Return the (x, y) coordinate for the center point of the cell that contains the specified text.  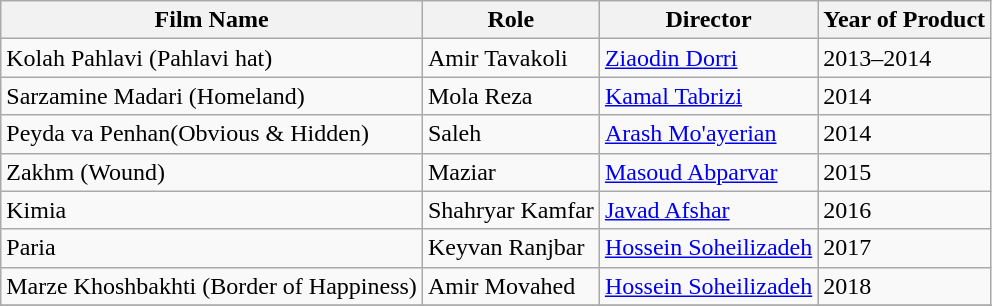
Masoud Abparvar (708, 172)
Role (510, 20)
Year of Product (904, 20)
Ziaodin Dorri (708, 58)
Paria (212, 248)
Amir Tavakoli (510, 58)
Kamal Tabrizi (708, 96)
2015 (904, 172)
Arash Mo'ayerian (708, 134)
Shahryar Kamfar (510, 210)
Saleh (510, 134)
Javad Afshar (708, 210)
Marze Khoshbakhti (Border of Happiness) (212, 286)
Keyvan Ranjbar (510, 248)
Kimia (212, 210)
Amir Movahed (510, 286)
2017 (904, 248)
2016 (904, 210)
Director (708, 20)
Kolah Pahlavi (Pahlavi hat) (212, 58)
Sarzamine Madari (Homeland) (212, 96)
Mola Reza (510, 96)
Peyda va Penhan(Obvious & Hidden) (212, 134)
Zakhm (Wound) (212, 172)
Film Name (212, 20)
2013–2014 (904, 58)
2018 (904, 286)
Maziar (510, 172)
